Provide the [x, y] coordinate of the cell's center where the given text is located.  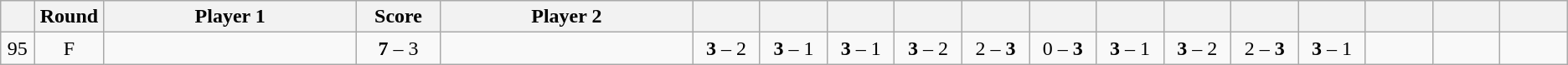
95 [18, 48]
Round [69, 17]
7 – 3 [398, 48]
Player 1 [230, 17]
F [69, 48]
Score [398, 17]
Player 2 [566, 17]
0 – 3 [1063, 48]
